Pinpoint the cell where the given text exists, returning its [X, Y] midpoint coordinate. 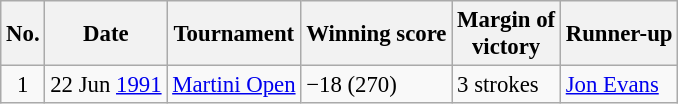
Runner-up [618, 34]
Jon Evans [618, 85]
Margin ofvictory [506, 34]
No. [23, 34]
Martini Open [234, 85]
22 Jun 1991 [106, 85]
1 [23, 85]
Date [106, 34]
Winning score [376, 34]
3 strokes [506, 85]
−18 (270) [376, 85]
Tournament [234, 34]
